For the text-containing cell, return its midpoint in [X, Y] coordinate format. 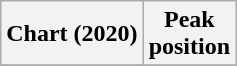
Peakposition [189, 34]
Chart (2020) [72, 34]
